Capture the cell that displays the provided text and extract its (x, y) central coordinate. 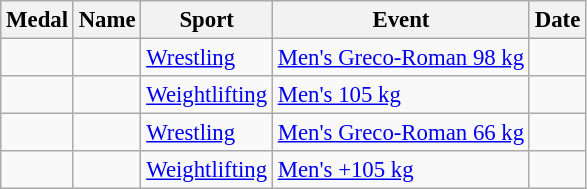
Sport (207, 20)
Men's 105 kg (400, 95)
Date (557, 20)
Event (400, 20)
Medal (38, 20)
Name (107, 20)
Men's +105 kg (400, 170)
Men's Greco-Roman 66 kg (400, 133)
Men's Greco-Roman 98 kg (400, 58)
